Provide the [x, y] coordinate of the cell's center where the given text is located.  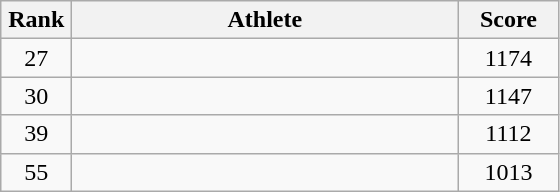
1013 [508, 172]
30 [36, 96]
39 [36, 134]
1147 [508, 96]
27 [36, 58]
Athlete [265, 20]
55 [36, 172]
Rank [36, 20]
1174 [508, 58]
Score [508, 20]
1112 [508, 134]
